Output the [x, y] coordinate of the center of the cell containing the given text.  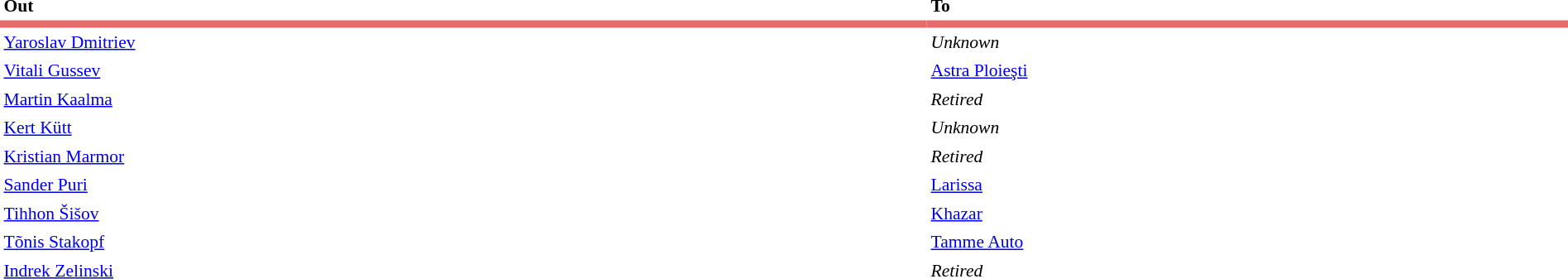
Martin Kaalma [463, 99]
Kert Kütt [463, 127]
Tihhon Šišov [463, 213]
Astra Ploieşti [1236, 70]
Tamme Auto [1236, 242]
Tõnis Stakopf [463, 242]
Vitali Gussev [463, 70]
Yaroslav Dmitriev [463, 42]
Sander Puri [463, 185]
Larissa [1236, 185]
Khazar [1236, 213]
Kristian Marmor [463, 156]
